Provide the [X, Y] coordinate of the cell's center where the given text is located.  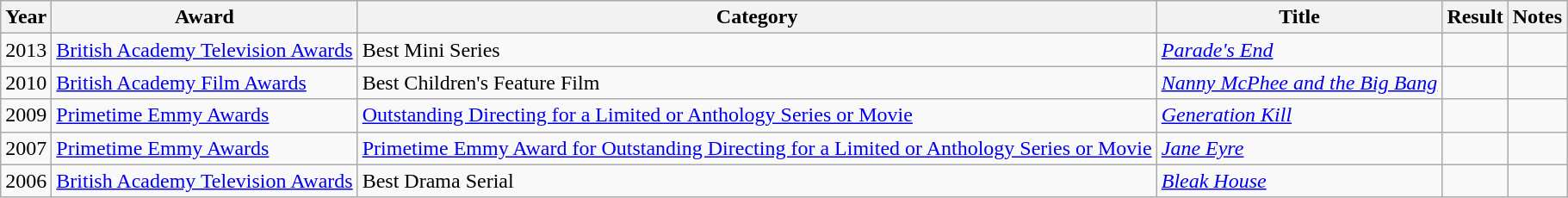
2006 [26, 181]
2007 [26, 148]
Result [1475, 17]
British Academy Film Awards [205, 83]
Notes [1537, 17]
2010 [26, 83]
Jane Eyre [1299, 148]
Best Drama Serial [757, 181]
Bleak House [1299, 181]
Year [26, 17]
Nanny McPhee and the Big Bang [1299, 83]
Category [757, 17]
Generation Kill [1299, 115]
Best Children's Feature Film [757, 83]
Outstanding Directing for a Limited or Anthology Series or Movie [757, 115]
Primetime Emmy Award for Outstanding Directing for a Limited or Anthology Series or Movie [757, 148]
2013 [26, 50]
Title [1299, 17]
Award [205, 17]
Best Mini Series [757, 50]
Parade's End [1299, 50]
2009 [26, 115]
